Detect which cell encompasses the target text, then output its (x, y) center coordinate. 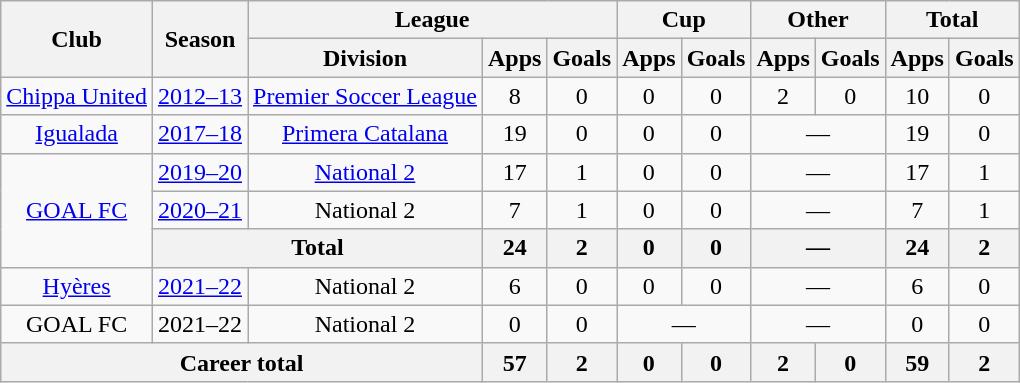
Club (77, 39)
Other (818, 20)
Division (366, 58)
2017–18 (200, 134)
2012–13 (200, 96)
Premier Soccer League (366, 96)
2020–21 (200, 210)
League (432, 20)
10 (917, 96)
Career total (242, 362)
8 (514, 96)
Primera Catalana (366, 134)
Season (200, 39)
59 (917, 362)
2019–20 (200, 172)
Hyères (77, 286)
Cup (684, 20)
Igualada (77, 134)
Chippa United (77, 96)
57 (514, 362)
